Return the [x, y] coordinate for the center point of the cell that contains the specified text.  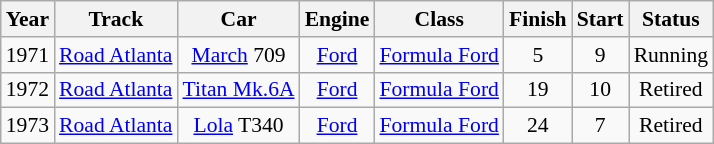
24 [538, 126]
Start [600, 19]
9 [600, 55]
19 [538, 90]
Status [671, 19]
Titan Mk.6A [238, 90]
1972 [28, 90]
Car [238, 19]
5 [538, 55]
Running [671, 55]
Class [438, 19]
March 709 [238, 55]
Year [28, 19]
Engine [338, 19]
7 [600, 126]
Finish [538, 19]
Track [116, 19]
Lola T340 [238, 126]
1971 [28, 55]
1973 [28, 126]
10 [600, 90]
